Provide the [X, Y] coordinate of the cell's center where the given text is located.  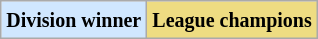
Division winner [74, 20]
League champions [232, 20]
